Capture the cell that displays the provided text and extract its [x, y] central coordinate. 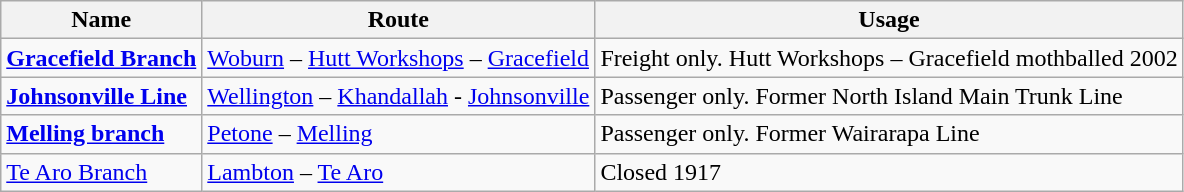
Route [398, 20]
Name [102, 20]
Freight only. Hutt Workshops – Gracefield mothballed 2002 [889, 58]
Wellington – Khandallah - Johnsonville [398, 96]
Woburn – Hutt Workshops – Gracefield [398, 58]
Passenger only. Former North Island Main Trunk Line [889, 96]
Passenger only. Former Wairarapa Line [889, 134]
Melling branch [102, 134]
Petone – Melling [398, 134]
Johnsonville Line [102, 96]
Te Aro Branch [102, 172]
Closed 1917 [889, 172]
Gracefield Branch [102, 58]
Usage [889, 20]
Lambton – Te Aro [398, 172]
